Search for the cell housing the specified text and yield its [x, y] center coordinate. 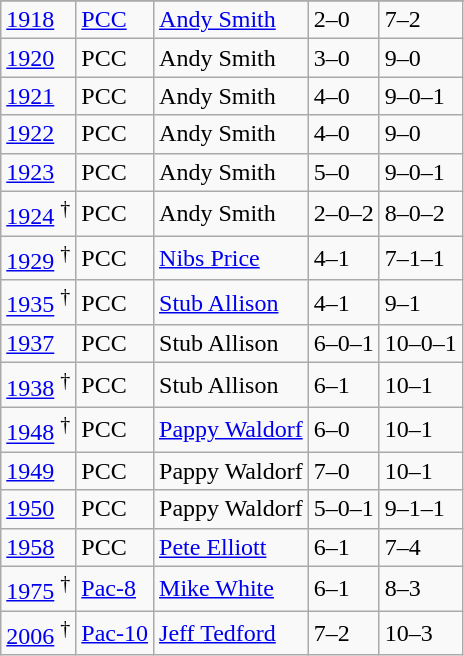
1958 [38, 547]
1923 [38, 172]
6–0 [344, 430]
6–0–1 [344, 344]
Mike White [232, 588]
5–0 [344, 172]
1920 [38, 58]
1938 † [38, 386]
10–3 [420, 634]
7–0 [344, 471]
Pac-10 [115, 634]
9–1 [420, 302]
1924 † [38, 214]
1935 † [38, 302]
Pete Elliott [232, 547]
1921 [38, 96]
1950 [38, 509]
5–0–1 [344, 509]
1975 † [38, 588]
1937 [38, 344]
9–1–1 [420, 509]
2–0 [344, 20]
2–0–2 [344, 214]
1929 † [38, 258]
8–3 [420, 588]
1918 [38, 20]
Pac-8 [115, 588]
1922 [38, 134]
1949 [38, 471]
2006 † [38, 634]
7–4 [420, 547]
10–0–1 [420, 344]
Jeff Tedford [232, 634]
8–0–2 [420, 214]
1948 † [38, 430]
3–0 [344, 58]
Nibs Price [232, 258]
7–1–1 [420, 258]
